Return the (X, Y) coordinate for the center point of the cell that contains the specified text.  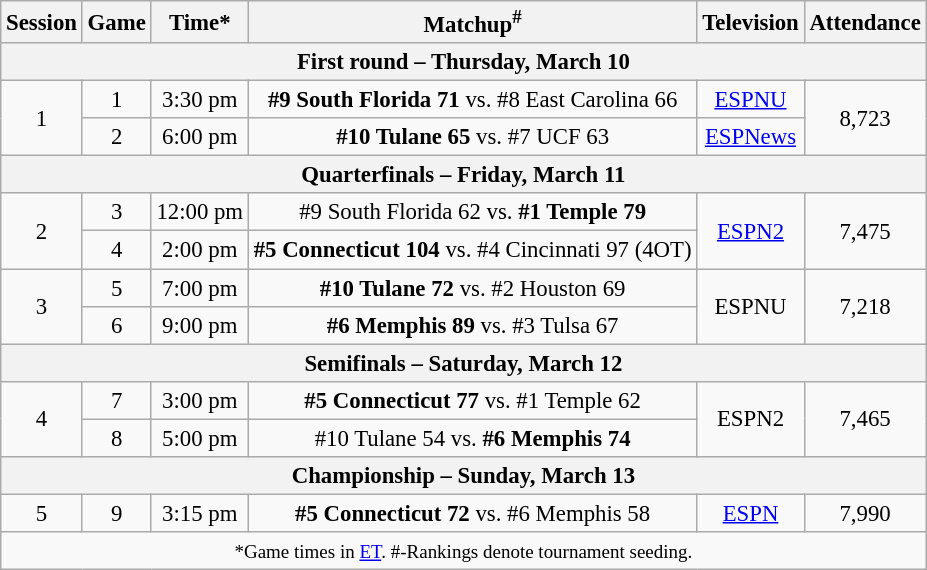
5:00 pm (200, 438)
ESPN (750, 513)
First round – Thursday, March 10 (464, 62)
Time* (200, 22)
8 (116, 438)
3:00 pm (200, 400)
7 (116, 400)
#5 Connecticut 104 vs. #4 Cincinnati 97 (4OT) (472, 250)
Championship – Sunday, March 13 (464, 476)
#9 South Florida 62 vs. #1 Temple 79 (472, 213)
Attendance (865, 22)
8,723 (865, 118)
Matchup# (472, 22)
7:00 pm (200, 288)
#5 Connecticut 72 vs. #6 Memphis 58 (472, 513)
ESPNews (750, 137)
9 (116, 513)
#10 Tulane 65 vs. #7 UCF 63 (472, 137)
*Game times in ET. #-Rankings denote tournament seeding. (464, 551)
12:00 pm (200, 213)
Semifinals – Saturday, March 12 (464, 363)
2:00 pm (200, 250)
7,990 (865, 513)
Game (116, 22)
9:00 pm (200, 325)
7,475 (865, 232)
#6 Memphis 89 vs. #3 Tulsa 67 (472, 325)
#10 Tulane 72 vs. #2 Houston 69 (472, 288)
Quarterfinals – Friday, March 11 (464, 175)
#5 Connecticut 77 vs. #1 Temple 62 (472, 400)
#9 South Florida 71 vs. #8 East Carolina 66 (472, 100)
7,218 (865, 306)
3:30 pm (200, 100)
6:00 pm (200, 137)
6 (116, 325)
3:15 pm (200, 513)
7,465 (865, 418)
Session (42, 22)
#10 Tulane 54 vs. #6 Memphis 74 (472, 438)
Television (750, 22)
